Identify which cell holds the provided text, then report its [X, Y] central coordinate. 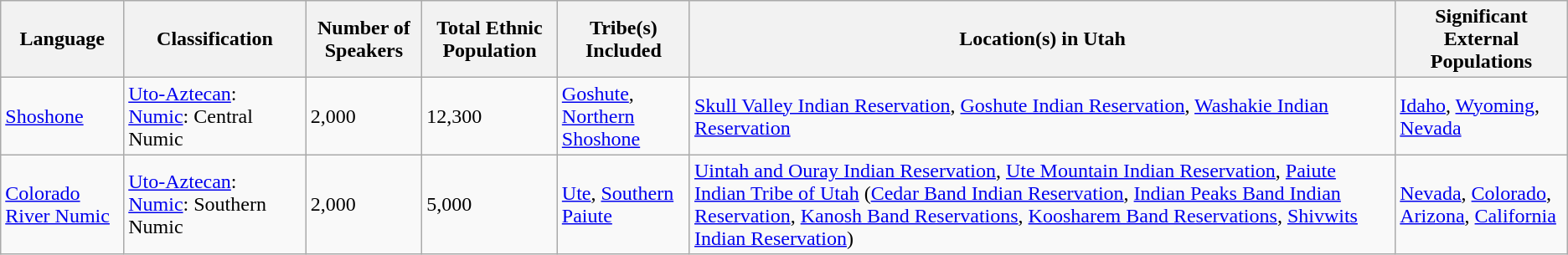
5,000 [490, 204]
Colorado River Numic [62, 204]
Idaho, Wyoming, Nevada [1482, 116]
Uto-Aztecan: Numic: Central Numic [214, 116]
Uto-Aztecan: Numic: Southern Numic [214, 204]
Nevada, Colorado, Arizona, California [1482, 204]
Number of Speakers [364, 39]
Significant External Populations [1482, 39]
Total Ethnic Population [490, 39]
Language [62, 39]
Tribe(s) Included [623, 39]
Classification [214, 39]
12,300 [490, 116]
Ute, Southern Paiute [623, 204]
Goshute, Northern Shoshone [623, 116]
Location(s) in Utah [1042, 39]
Skull Valley Indian Reservation, Goshute Indian Reservation, Washakie Indian Reservation [1042, 116]
Shoshone [62, 116]
